Extract the (X, Y) coordinate from the center of the cell holding the provided text.  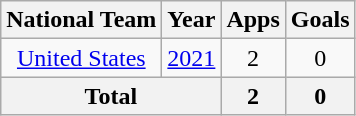
United States (82, 58)
Year (192, 20)
National Team (82, 20)
2021 (192, 58)
Goals (320, 20)
Total (111, 96)
Apps (253, 20)
